From the cell containing the given text, extract its center point as [x, y] coordinate. 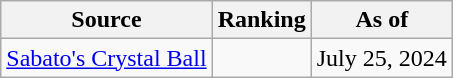
Sabato's Crystal Ball [106, 58]
Source [106, 20]
As of [382, 20]
Ranking [262, 20]
July 25, 2024 [382, 58]
